Output the [x, y] coordinate of the center of the cell containing the given text.  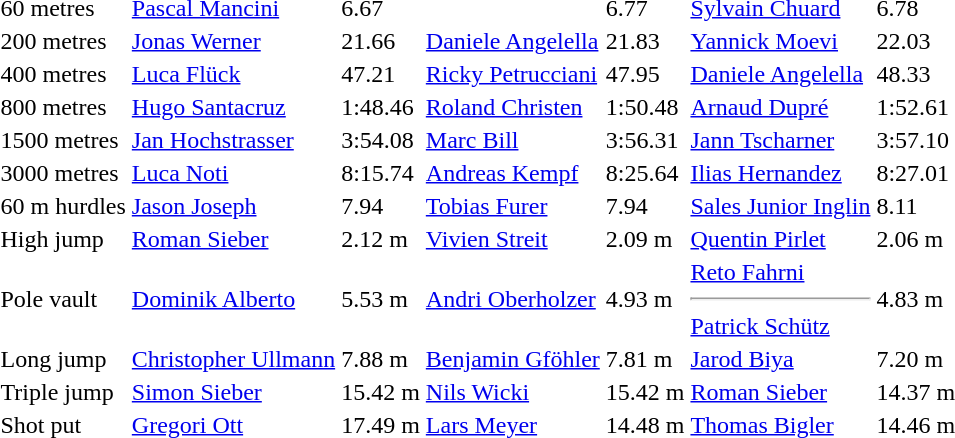
Christopher Ullmann [233, 359]
Roland Christen [512, 107]
Jonas Werner [233, 41]
Simon Sieber [233, 392]
Jan Hochstrasser [233, 140]
Jarod Biya [780, 359]
2.12 m [381, 239]
7.81 m [645, 359]
1:48.46 [381, 107]
1:50.48 [645, 107]
5.53 m [381, 299]
8:25.64 [645, 173]
47.95 [645, 74]
Vivien Streit [512, 239]
Andri Oberholzer [512, 299]
Arnaud Dupré [780, 107]
Quentin Pirlet [780, 239]
4.93 m [645, 299]
Reto FahrniPatrick Schütz [780, 299]
47.21 [381, 74]
Tobias Furer [512, 206]
Benjamin Gföhler [512, 359]
Ricky Petrucciani [512, 74]
Jason Joseph [233, 206]
Hugo Santacruz [233, 107]
8:15.74 [381, 173]
Luca Noti [233, 173]
3:54.08 [381, 140]
2.09 m [645, 239]
Luca Flück [233, 74]
Marc Bill [512, 140]
Jann Tscharner [780, 140]
Dominik Alberto [233, 299]
Ilias Hernandez [780, 173]
Sales Junior Inglin [780, 206]
Nils Wicki [512, 392]
Yannick Moevi [780, 41]
7.88 m [381, 359]
21.66 [381, 41]
3:56.31 [645, 140]
Andreas Kempf [512, 173]
21.83 [645, 41]
